Determine the (x, y) coordinate at the center of the cell enclosing the given text.  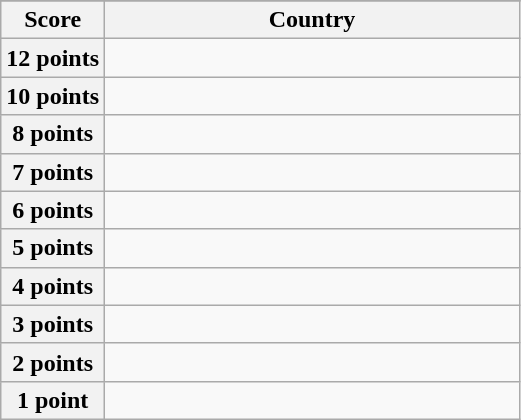
2 points (53, 362)
6 points (53, 210)
3 points (53, 324)
5 points (53, 248)
7 points (53, 172)
Country (312, 20)
Score (53, 20)
10 points (53, 96)
4 points (53, 286)
12 points (53, 58)
8 points (53, 134)
1 point (53, 400)
